Output the [x, y] coordinate of the center of the cell containing the given text.  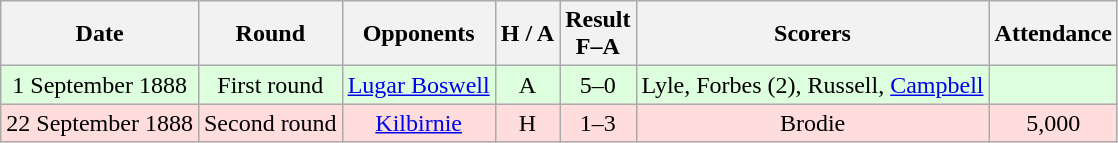
1 September 1888 [100, 85]
Scorers [812, 34]
5,000 [1053, 123]
22 September 1888 [100, 123]
Date [100, 34]
ResultF–A [598, 34]
Lyle, Forbes (2), Russell, Campbell [812, 85]
5–0 [598, 85]
Lugar Boswell [418, 85]
Round [270, 34]
H / A [527, 34]
A [527, 85]
H [527, 123]
Brodie [812, 123]
Second round [270, 123]
Opponents [418, 34]
First round [270, 85]
Kilbirnie [418, 123]
Attendance [1053, 34]
1–3 [598, 123]
